From the cell containing the given text, extract its center point as [X, Y] coordinate. 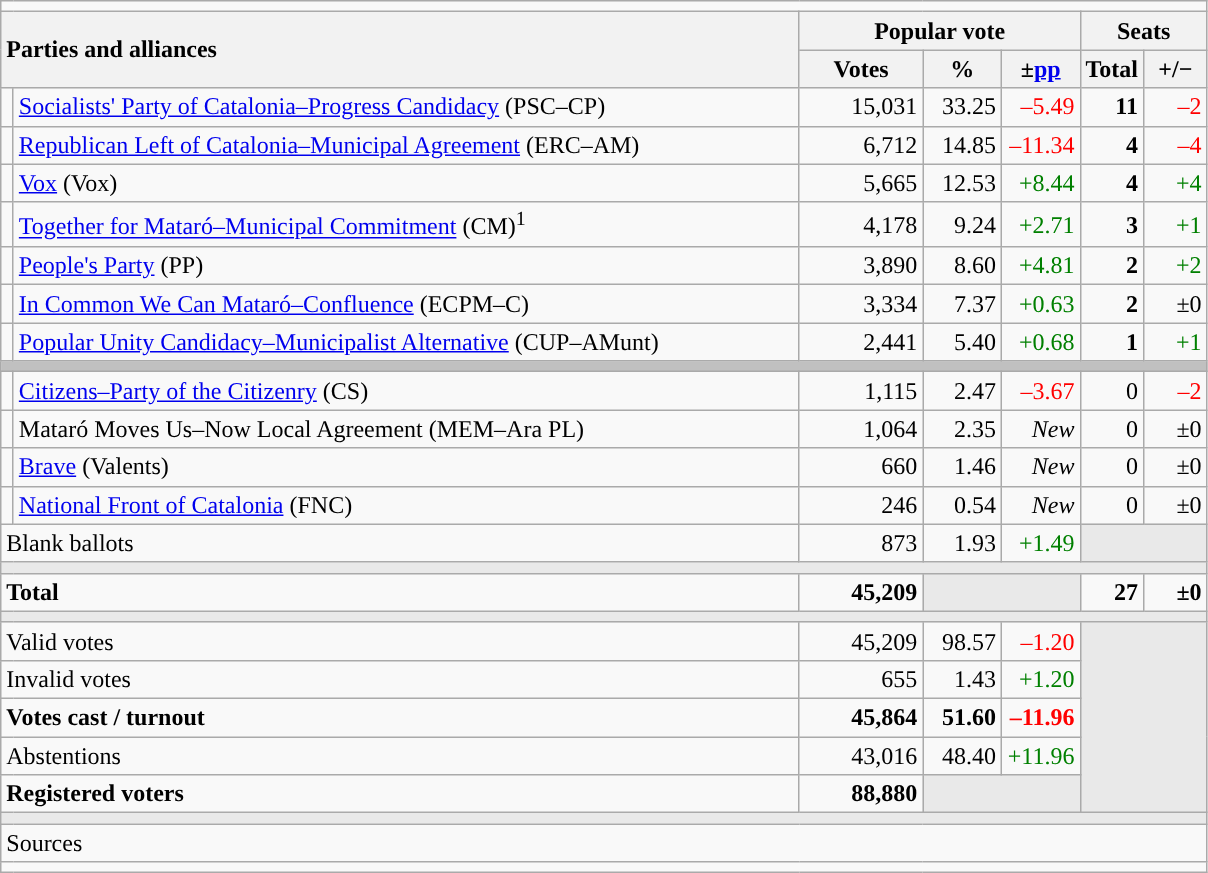
660 [861, 467]
In Common We Can Mataró–Confluence (ECPM–C) [406, 304]
Invalid votes [400, 679]
1,064 [861, 429]
8.60 [962, 266]
43,016 [861, 756]
3,890 [861, 266]
2.35 [962, 429]
Blank ballots [400, 543]
33.25 [962, 107]
±pp [1040, 69]
Popular vote [940, 31]
Vox (Vox) [406, 183]
7.37 [962, 304]
% [962, 69]
–1.20 [1040, 641]
Abstentions [400, 756]
1 [1112, 342]
4,178 [861, 224]
+/− [1176, 69]
1.93 [962, 543]
1.43 [962, 679]
Republican Left of Catalonia–Municipal Agreement (ERC–AM) [406, 145]
–11.96 [1040, 718]
15,031 [861, 107]
88,880 [861, 794]
2,441 [861, 342]
National Front of Catalonia (FNC) [406, 505]
Seats [1144, 31]
Mataró Moves Us–Now Local Agreement (MEM–Ara PL) [406, 429]
3,334 [861, 304]
3 [1112, 224]
6,712 [861, 145]
27 [1112, 592]
Registered voters [400, 794]
246 [861, 505]
Popular Unity Candidacy–Municipalist Alternative (CUP–AMunt) [406, 342]
–3.67 [1040, 391]
–4 [1176, 145]
1.46 [962, 467]
+1.49 [1040, 543]
+4 [1176, 183]
+2.71 [1040, 224]
9.24 [962, 224]
2.47 [962, 391]
Citizens–Party of the Citizenry (CS) [406, 391]
11 [1112, 107]
48.40 [962, 756]
Votes cast / turnout [400, 718]
5,665 [861, 183]
+11.96 [1040, 756]
–5.49 [1040, 107]
+0.63 [1040, 304]
5.40 [962, 342]
+4.81 [1040, 266]
Brave (Valents) [406, 467]
+1.20 [1040, 679]
+2 [1176, 266]
655 [861, 679]
873 [861, 543]
Valid votes [400, 641]
+8.44 [1040, 183]
Votes [861, 69]
People's Party (PP) [406, 266]
1,115 [861, 391]
Together for Mataró–Municipal Commitment (CM)1 [406, 224]
51.60 [962, 718]
12.53 [962, 183]
+0.68 [1040, 342]
Socialists' Party of Catalonia–Progress Candidacy (PSC–CP) [406, 107]
45,864 [861, 718]
Parties and alliances [400, 50]
–11.34 [1040, 145]
14.85 [962, 145]
98.57 [962, 641]
Sources [604, 843]
0.54 [962, 505]
